Pinpoint the cell where the given text exists, returning its [x, y] midpoint coordinate. 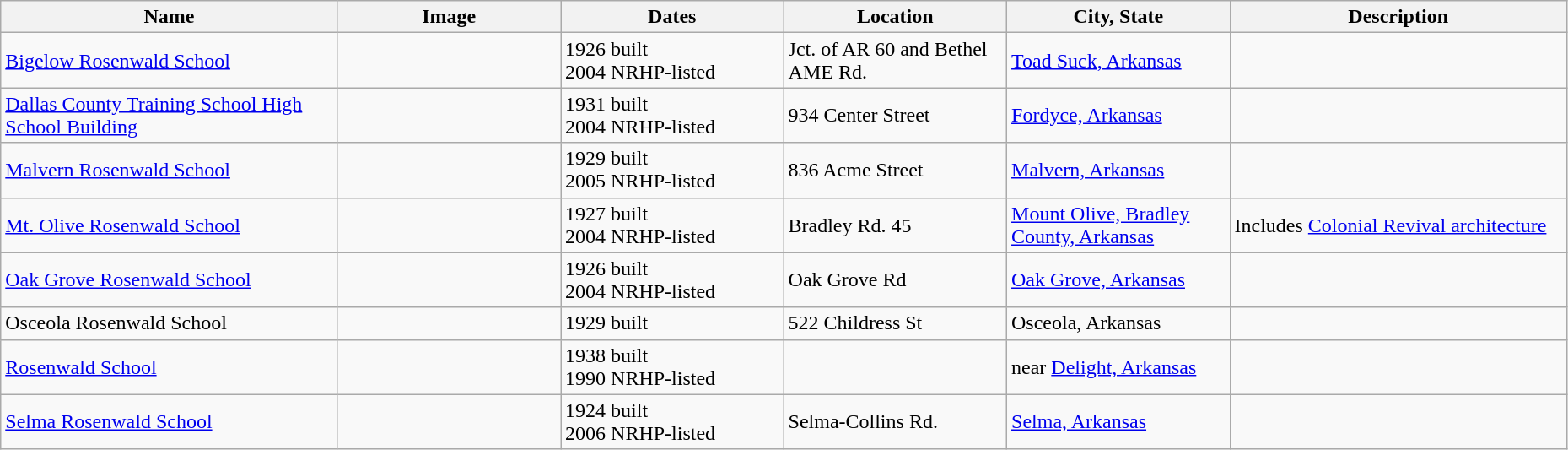
522 Childress St [895, 323]
Mount Olive, Bradley County, Arkansas [1118, 225]
Location [895, 17]
Oak Grove Rosenwald School [169, 280]
836 Acme Street [895, 171]
Includes Colonial Revival architecture [1398, 225]
Description [1398, 17]
Selma, Arkansas [1118, 422]
near Delight, Arkansas [1118, 366]
Fordyce, Arkansas [1118, 115]
1927 built2004 NRHP-listed [672, 225]
Image [449, 17]
Mt. Olive Rosenwald School [169, 225]
City, State [1118, 17]
Osceola Rosenwald School [169, 323]
Dates [672, 17]
1924 built 2006 NRHP-listed [672, 422]
Oak Grove, Arkansas [1118, 280]
934 Center Street [895, 115]
1929 built [672, 323]
Bradley Rd. 45 [895, 225]
Malvern, Arkansas [1118, 171]
Osceola, Arkansas [1118, 323]
Oak Grove Rd [895, 280]
Malvern Rosenwald School [169, 171]
Toad Suck, Arkansas [1118, 61]
1938 built1990 NRHP-listed [672, 366]
Rosenwald School [169, 366]
Name [169, 17]
Bigelow Rosenwald School [169, 61]
Jct. of AR 60 and Bethel AME Rd. [895, 61]
1931 built 2004 NRHP-listed [672, 115]
1929 built2005 NRHP-listed [672, 171]
Dallas County Training School High School Building [169, 115]
Selma Rosenwald School [169, 422]
Selma-Collins Rd. [895, 422]
